Extract the (x, y) coordinate from the center of the cell holding the provided text.  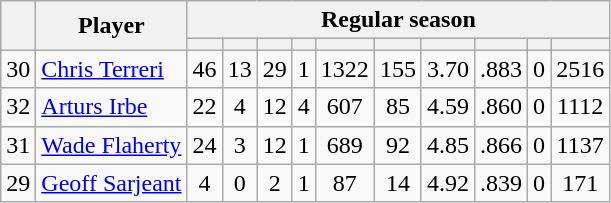
85 (398, 107)
87 (344, 183)
155 (398, 69)
92 (398, 145)
.839 (500, 183)
2516 (580, 69)
Regular season (398, 20)
689 (344, 145)
.866 (500, 145)
2 (274, 183)
14 (398, 183)
4.92 (448, 183)
Wade Flaherty (112, 145)
22 (204, 107)
24 (204, 145)
Player (112, 26)
Geoff Sarjeant (112, 183)
3 (240, 145)
3.70 (448, 69)
46 (204, 69)
171 (580, 183)
4.85 (448, 145)
1137 (580, 145)
Chris Terreri (112, 69)
.860 (500, 107)
Arturs Irbe (112, 107)
.883 (500, 69)
31 (18, 145)
1322 (344, 69)
13 (240, 69)
30 (18, 69)
607 (344, 107)
32 (18, 107)
1112 (580, 107)
4.59 (448, 107)
